Extract the (x, y) coordinate from the center of the cell holding the provided text.  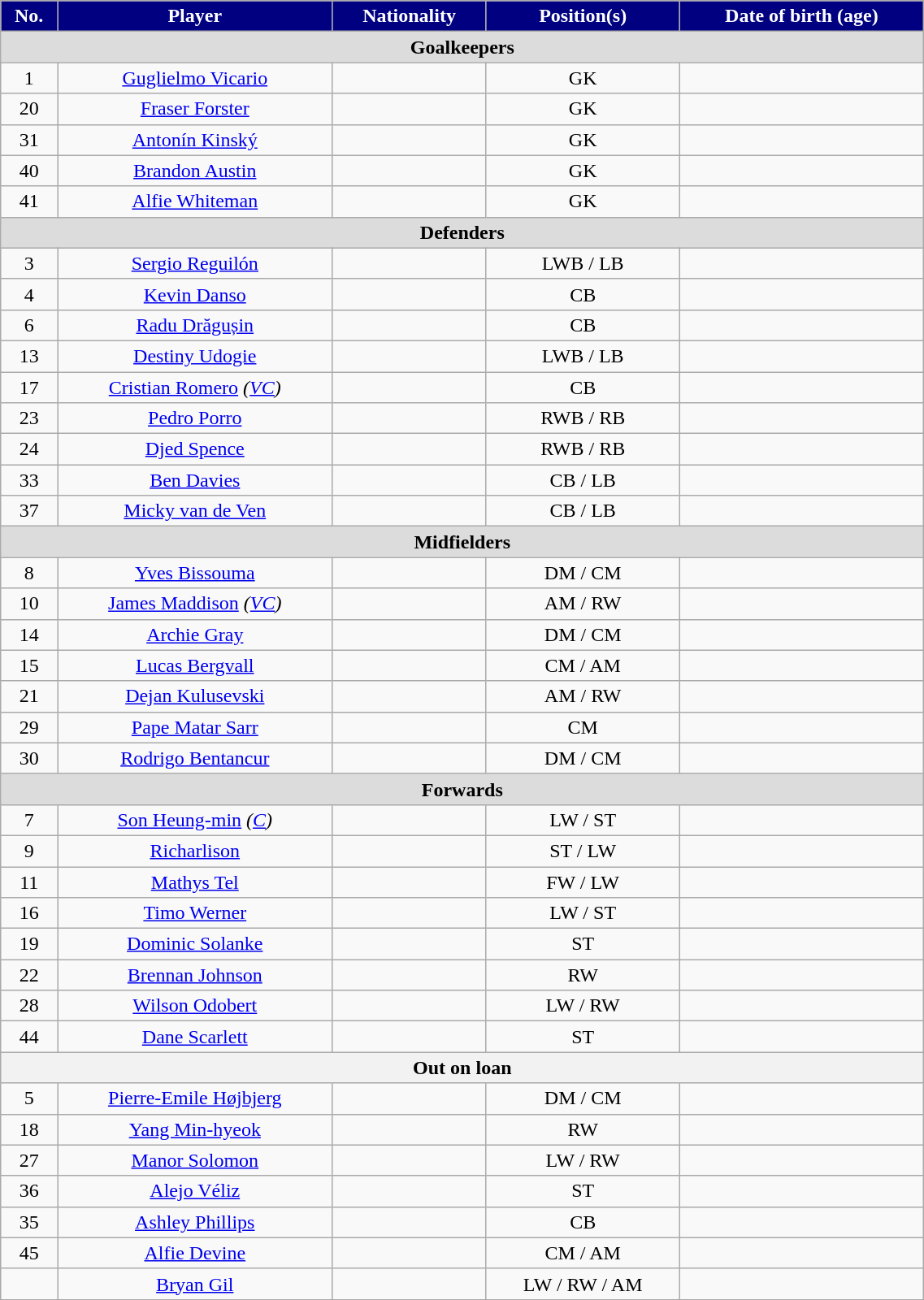
Out on loan (462, 1068)
19 (29, 944)
Dejan Kulusevski (195, 696)
Yang Min-hyeok (195, 1129)
Pape Matar Sarr (195, 727)
Micky van de Ven (195, 511)
10 (29, 604)
Cristian Romero (VC) (195, 388)
Archie Gray (195, 635)
Pierre-Emile Højbjerg (195, 1098)
Brennan Johnson (195, 975)
6 (29, 325)
Alfie Whiteman (195, 201)
5 (29, 1098)
James Maddison (VC) (195, 604)
30 (29, 758)
Kevin Danso (195, 294)
No. (29, 16)
Lucas Bergvall (195, 665)
FW / LW (583, 882)
Richarlison (195, 851)
41 (29, 201)
Djed Spence (195, 449)
Alfie Devine (195, 1253)
33 (29, 480)
9 (29, 851)
Date of birth (age) (801, 16)
37 (29, 511)
31 (29, 140)
Defenders (462, 232)
1 (29, 78)
LW / RW / AM (583, 1284)
15 (29, 665)
Midfielders (462, 542)
Ben Davies (195, 480)
4 (29, 294)
22 (29, 975)
Goalkeepers (462, 47)
Destiny Udogie (195, 356)
Player (195, 16)
35 (29, 1222)
Fraser Forster (195, 109)
Alejo Véliz (195, 1191)
20 (29, 109)
Pedro Porro (195, 418)
Antonín Kinský (195, 140)
Rodrigo Bentancur (195, 758)
8 (29, 573)
CM (583, 727)
44 (29, 1037)
Son Heung-min (C) (195, 820)
ST / LW (583, 851)
Manor Solomon (195, 1160)
Sergio Reguilón (195, 263)
3 (29, 263)
Bryan Gil (195, 1284)
Brandon Austin (195, 171)
Nationality (410, 16)
7 (29, 820)
11 (29, 882)
Radu Drăgușin (195, 325)
29 (29, 727)
Mathys Tel (195, 882)
Forwards (462, 789)
14 (29, 635)
21 (29, 696)
Timo Werner (195, 913)
27 (29, 1160)
40 (29, 171)
Yves Bissouma (195, 573)
17 (29, 388)
13 (29, 356)
Ashley Phillips (195, 1222)
36 (29, 1191)
18 (29, 1129)
16 (29, 913)
Guglielmo Vicario (195, 78)
45 (29, 1253)
Dominic Solanke (195, 944)
Dane Scarlett (195, 1037)
23 (29, 418)
Position(s) (583, 16)
24 (29, 449)
Wilson Odobert (195, 1006)
28 (29, 1006)
